Locate the cell with the specified text and output its [X, Y] center coordinate. 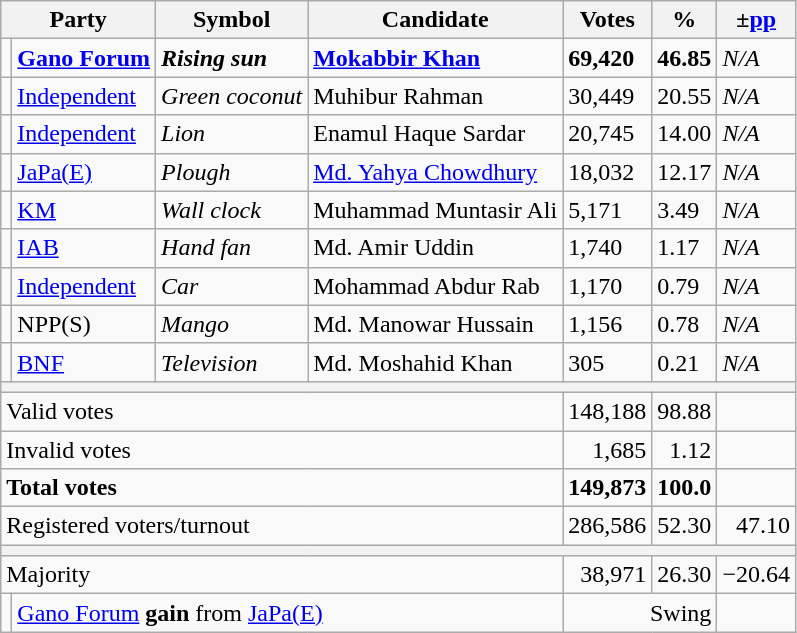
IAB [84, 248]
Plough [232, 172]
18,032 [608, 172]
20.55 [684, 96]
Enamul Haque Sardar [436, 134]
Md. Amir Uddin [436, 248]
1.17 [684, 248]
Television [232, 362]
−20.64 [756, 575]
0.78 [684, 324]
Md. Manowar Hussain [436, 324]
BNF [84, 362]
±pp [756, 20]
47.10 [756, 526]
Registered voters/turnout [282, 526]
1,156 [608, 324]
0.21 [684, 362]
% [684, 20]
Majority [282, 575]
305 [608, 362]
Green coconut [232, 96]
Rising sun [232, 58]
Symbol [232, 20]
20,745 [608, 134]
98.88 [684, 411]
Wall clock [232, 210]
Party [78, 20]
Candidate [436, 20]
5,171 [608, 210]
Mohammad Abdur Rab [436, 286]
30,449 [608, 96]
100.0 [684, 488]
KM [84, 210]
Md. Moshahid Khan [436, 362]
38,971 [608, 575]
46.85 [684, 58]
Swing [640, 613]
NPP(S) [84, 324]
12.17 [684, 172]
Invalid votes [282, 449]
Md. Yahya Chowdhury [436, 172]
1,170 [608, 286]
Total votes [282, 488]
Car [232, 286]
1,685 [608, 449]
Muhibur Rahman [436, 96]
286,586 [608, 526]
69,420 [608, 58]
Lion [232, 134]
Mokabbir Khan [436, 58]
Hand fan [232, 248]
148,188 [608, 411]
Mango [232, 324]
Gano Forum gain from JaPa(E) [288, 613]
Votes [608, 20]
3.49 [684, 210]
1,740 [608, 248]
Valid votes [282, 411]
JaPa(E) [84, 172]
Muhammad Muntasir Ali [436, 210]
26.30 [684, 575]
0.79 [684, 286]
Gano Forum [84, 58]
52.30 [684, 526]
149,873 [608, 488]
1.12 [684, 449]
14.00 [684, 134]
